Output the [X, Y] coordinate of the center of the cell containing the given text.  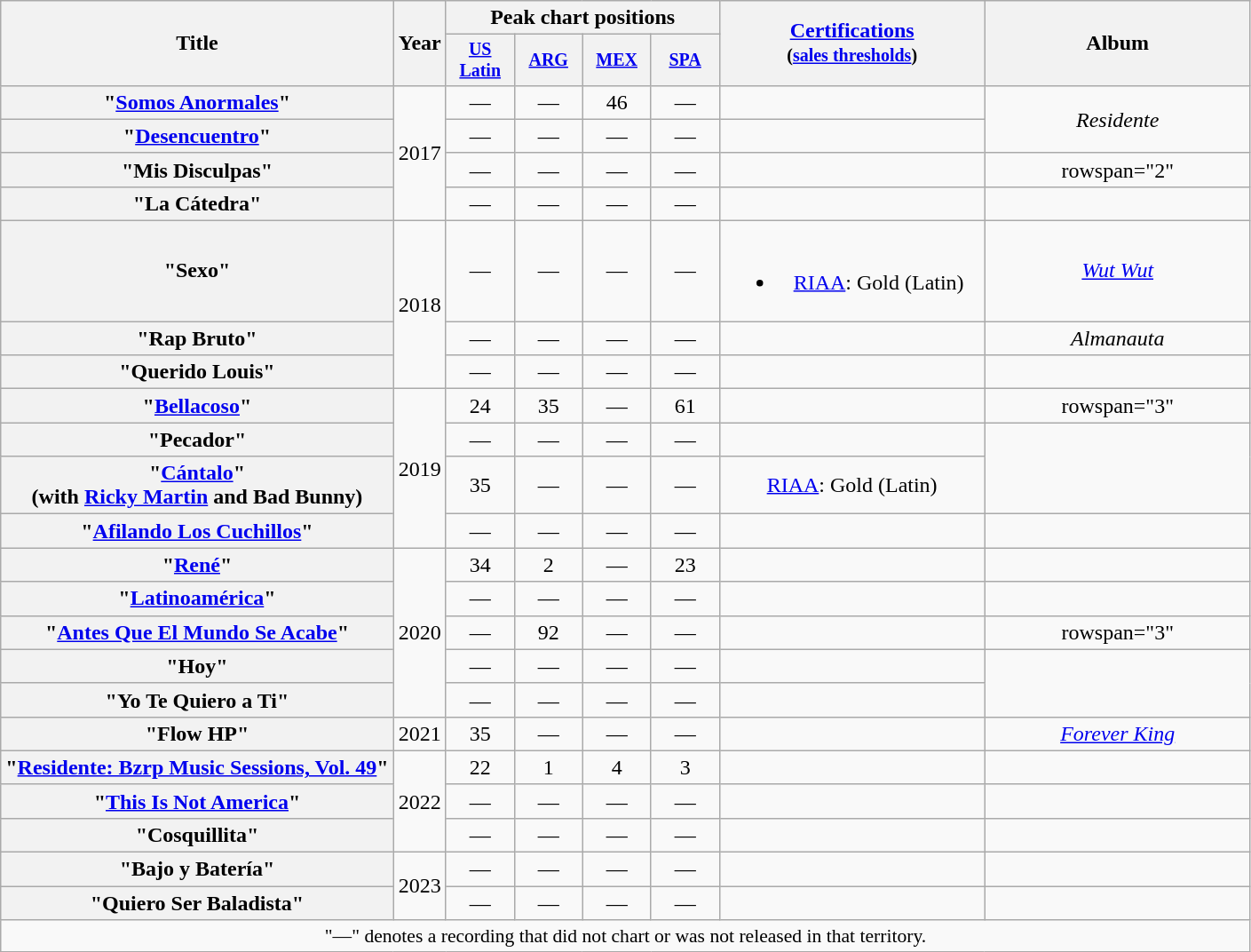
Forever King [1117, 734]
"Cántalo"(with Ricky Martin and Bad Bunny) [197, 485]
"Bajo y Batería" [197, 869]
4 [616, 767]
2017 [419, 153]
Certifications(sales thresholds) [852, 44]
"Quiero Ser Baladista" [197, 903]
2022 [419, 801]
"Cosquillita" [197, 835]
Year [419, 44]
34 [479, 565]
2020 [419, 632]
"Flow HP" [197, 734]
"Afilando Los Cuchillos" [197, 531]
Album [1117, 44]
"—" denotes a recording that did not chart or was not released in that territory. [625, 936]
2 [549, 565]
SPA [685, 60]
"Querido Louis" [197, 372]
3 [685, 767]
1 [549, 767]
MEX [616, 60]
2023 [419, 886]
61 [685, 406]
"This Is Not America" [197, 801]
"Pecador" [197, 440]
Residente [1117, 119]
"Rap Bruto" [197, 338]
"Antes Que El Mundo Se Acabe" [197, 632]
Title [197, 44]
"Somos Anormales" [197, 102]
rowspan="2" [1117, 170]
92 [549, 632]
Peak chart positions [582, 18]
USLatin [479, 60]
"Sexo" [197, 272]
2018 [419, 305]
"Hoy" [197, 666]
Wut Wut [1117, 272]
"Yo Te Quiero a Ti" [197, 700]
2021 [419, 734]
24 [479, 406]
"Desencuentro" [197, 136]
"Latinoamérica" [197, 599]
Almanauta [1117, 338]
"Bellacoso" [197, 406]
2019 [419, 469]
"René" [197, 565]
ARG [549, 60]
"La Cátedra" [197, 203]
46 [616, 102]
"Residente: Bzrp Music Sessions, Vol. 49" [197, 767]
"Mis Disculpas" [197, 170]
22 [479, 767]
23 [685, 565]
